From the cell containing the given text, extract its center point as [X, Y] coordinate. 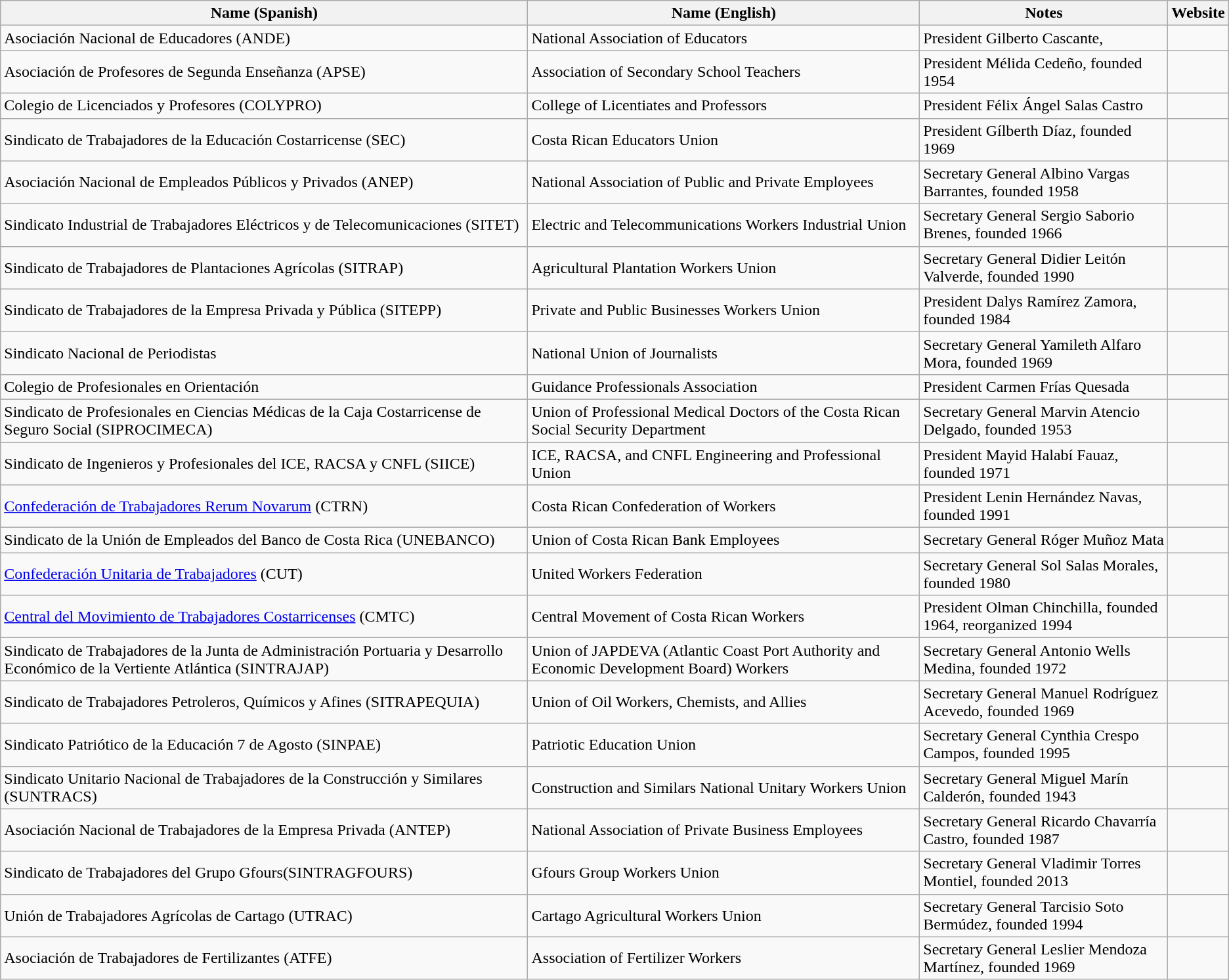
National Union of Journalists [723, 353]
Central Movement of Costa Rican Workers [723, 617]
President Félix Ángel Salas Castro [1044, 106]
Union of Professional Medical Doctors of the Costa Rican Social Security Department [723, 420]
Construction and Similars National Unitary Workers Union [723, 788]
Notes [1044, 13]
Secretary General Yamileth Alfaro Mora, founded 1969 [1044, 353]
President Gilberto Cascante, [1044, 38]
Union of Oil Workers, Chemists, and Allies [723, 702]
Secretary General Albino Vargas Barrantes, founded 1958 [1044, 182]
Union of Costa Rican Bank Employees [723, 540]
Sindicato de Trabajadores del Grupo Gfours(SINTRAGFOURS) [264, 873]
Sindicato de Trabajadores de Plantaciones Agrícolas (SITRAP) [264, 268]
National Association of Educators [723, 38]
Central del Movimiento de Trabajadores Costarricenses (CMTC) [264, 617]
Unión de Trabajadores Agrícolas de Cartago (UTRAC) [264, 915]
Costa Rican Educators Union [723, 139]
National Association of Private Business Employees [723, 830]
Sindicato de Trabajadores de la Junta de Administración Portuaria y Desarrollo Económico de la Vertiente Atlántica (SINTRAJAP) [264, 659]
Sindicato de Ingenieros y Profesionales del ICE, RACSA y CNFL (SIICE) [264, 463]
President Mélida Cedeño, founded 1954 [1044, 72]
Secretary General Cynthia Crespo Campos, founded 1995 [1044, 744]
Secretary General Róger Muñoz Mata [1044, 540]
President Olman Chinchilla, founded 1964, reorganized 1994 [1044, 617]
Secretary General Didier Leitón Valverde, founded 1990 [1044, 268]
Secretary General Miguel Marín Calderón, founded 1943 [1044, 788]
Sindicato Patriótico de la Educación 7 de Agosto (SINPAE) [264, 744]
Secretary General Ricardo Chavarría Castro, founded 1987 [1044, 830]
Sindicato Nacional de Periodistas [264, 353]
Website [1198, 13]
President Mayid Halabí Fauaz, founded 1971 [1044, 463]
President Dalys Ramírez Zamora, founded 1984 [1044, 310]
Asociación de Trabajadores de Fertilizantes (ATFE) [264, 958]
Asociación Nacional de Educadores (ANDE) [264, 38]
Sindicato Industrial de Trabajadores Eléctricos y de Telecomunicaciones (SITET) [264, 224]
Private and Public Businesses Workers Union [723, 310]
Association of Fertilizer Workers [723, 958]
Name (English) [723, 13]
Sindicato de Trabajadores de la Educación Costarricense (SEC) [264, 139]
National Association of Public and Private Employees [723, 182]
Secretary General Leslier Mendoza Martínez, founded 1969 [1044, 958]
Electric and Telecommunications Workers Industrial Union [723, 224]
Colegio de Licenciados y Profesores (COLYPRO) [264, 106]
Secretary General Manuel Rodríguez Acevedo, founded 1969 [1044, 702]
Sindicato de la Unión de Empleados del Banco de Costa Rica (UNEBANCO) [264, 540]
Asociación Nacional de Trabajadores de la Empresa Privada (ANTEP) [264, 830]
Sindicato de Trabajadores Petroleros, Químicos y Afines (SITRAPEQUIA) [264, 702]
Secretary General Vladimir Torres Montiel, founded 2013 [1044, 873]
Colegio de Profesionales en Orientación [264, 387]
Cartago Agricultural Workers Union [723, 915]
Guidance Professionals Association [723, 387]
President Carmen Frías Quesada [1044, 387]
Agricultural Plantation Workers Union [723, 268]
Patriotic Education Union [723, 744]
Asociación Nacional de Empleados Públicos y Privados (ANEP) [264, 182]
Costa Rican Confederation of Workers [723, 507]
Gfours Group Workers Union [723, 873]
Confederación Unitaria de Trabajadores (CUT) [264, 574]
Sindicato de Profesionales en Ciencias Médicas de la Caja Costarricense de Seguro Social (SIPROCIMECA) [264, 420]
Secretary General Tarcisio Soto Bermúdez, founded 1994 [1044, 915]
Name (Spanish) [264, 13]
Asociación de Profesores de Segunda Enseñanza (APSE) [264, 72]
Association of Secondary School Teachers [723, 72]
ICE, RACSA, and CNFL Engineering and Professional Union [723, 463]
Secretary General Antonio Wells Medina, founded 1972 [1044, 659]
Confederación de Trabajadores Rerum Novarum (CTRN) [264, 507]
Secretary General Sergio Saborio Brenes, founded 1966 [1044, 224]
President Gílberth Díaz, founded 1969 [1044, 139]
Union of JAPDEVA (Atlantic Coast Port Authority and Economic Development Board) Workers [723, 659]
College of Licentiates and Professors [723, 106]
Sindicato de Trabajadores de la Empresa Privada y Pública (SITEPP) [264, 310]
Sindicato Unitario Nacional de Trabajadores de la Construcción y Similares (SUNTRACS) [264, 788]
Secretary General Marvin Atencio Delgado, founded 1953 [1044, 420]
Secretary General Sol Salas Morales, founded 1980 [1044, 574]
President Lenin Hernández Navas, founded 1991 [1044, 507]
United Workers Federation [723, 574]
